Detect which cell encompasses the target text, then output its [x, y] center coordinate. 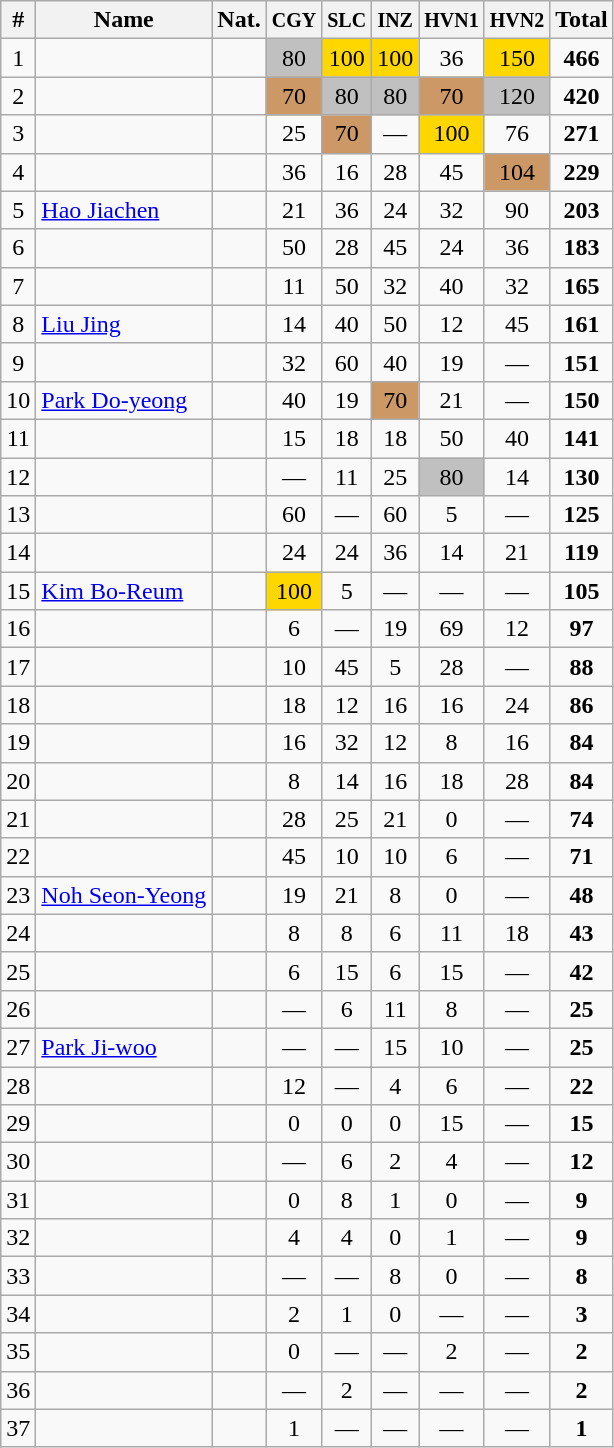
165 [582, 286]
37 [18, 1428]
35 [18, 1352]
161 [582, 324]
Noh Seon-Yeong [124, 895]
125 [582, 515]
26 [18, 1009]
120 [517, 96]
30 [18, 1162]
183 [582, 248]
HVN2 [517, 20]
69 [452, 629]
Park Do-yeong [124, 400]
Name [124, 20]
17 [18, 667]
90 [517, 210]
Park Ji-woo [124, 1047]
43 [582, 933]
27 [18, 1047]
Hao Jiachen [124, 210]
48 [582, 895]
CGY [294, 20]
86 [582, 705]
SLC [347, 20]
13 [18, 515]
23 [18, 895]
20 [18, 781]
74 [582, 819]
INZ [396, 20]
119 [582, 553]
420 [582, 96]
# [18, 20]
29 [18, 1124]
130 [582, 477]
76 [517, 134]
42 [582, 971]
97 [582, 629]
34 [18, 1314]
466 [582, 58]
33 [18, 1276]
229 [582, 172]
104 [517, 172]
Total [582, 20]
HVN1 [452, 20]
141 [582, 438]
31 [18, 1200]
Nat. [239, 20]
203 [582, 210]
71 [582, 857]
151 [582, 362]
Liu Jing [124, 324]
7 [18, 286]
271 [582, 134]
Kim Bo-Reum [124, 591]
88 [582, 667]
105 [582, 591]
